Return the (x, y) coordinate for the center point of the cell that contains the specified text.  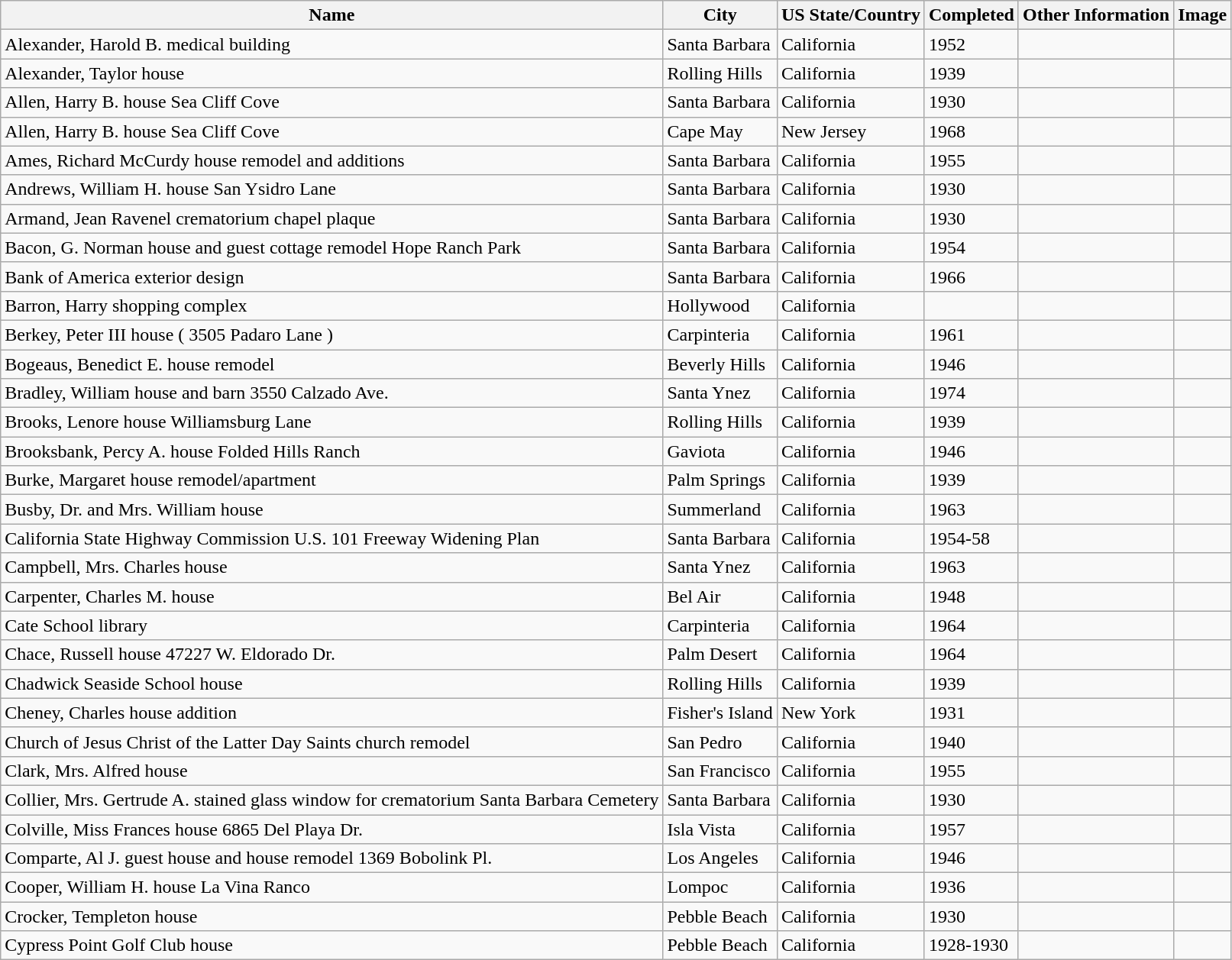
1957 (972, 829)
Bacon, G. Norman house and guest cottage remodel Hope Ranch Park (331, 247)
City (719, 15)
Collier, Mrs. Gertrude A. stained glass window for crematorium Santa Barbara Cemetery (331, 800)
Berkey, Peter III house ( 3505 Padaro Lane ) (331, 335)
Other Information (1095, 15)
Burke, Margaret house remodel/apartment (331, 480)
Colville, Miss Frances house 6865 Del Playa Dr. (331, 829)
Gaviota (719, 451)
Isla Vista (719, 829)
Chadwick Seaside School house (331, 684)
1954-58 (972, 538)
Armand, Jean Ravenel crematorium chapel plaque (331, 218)
Bel Air (719, 596)
Comparte, Al J. guest house and house remodel 1369 Bobolink Pl. (331, 858)
Cheney, Charles house addition (331, 713)
Image (1202, 15)
Church of Jesus Christ of the Latter Day Saints church remodel (331, 742)
Name (331, 15)
Summerland (719, 509)
Alexander, Harold B. medical building (331, 44)
Bank of America exterior design (331, 276)
San Pedro (719, 742)
Los Angeles (719, 858)
1940 (972, 742)
Palm Springs (719, 480)
Alexander, Taylor house (331, 73)
US State/Country (851, 15)
1952 (972, 44)
1954 (972, 247)
Lompoc (719, 887)
Completed (972, 15)
Bogeaus, Benedict E. house remodel (331, 364)
Cooper, William H. house La Vina Ranco (331, 887)
Bradley, William house and barn 3550 Calzado Ave. (331, 393)
Chace, Russell house 47227 W. Eldorado Dr. (331, 655)
Palm Desert (719, 655)
San Francisco (719, 771)
1961 (972, 335)
Andrews, William H. house San Ysidro Lane (331, 189)
Carpenter, Charles M. house (331, 596)
1936 (972, 887)
1928-1930 (972, 945)
Barron, Harry shopping complex (331, 305)
California State Highway Commission U.S. 101 Freeway Widening Plan (331, 538)
Campbell, Mrs. Charles house (331, 567)
Ames, Richard McCurdy house remodel and additions (331, 160)
1968 (972, 131)
Fisher's Island (719, 713)
1974 (972, 393)
Cypress Point Golf Club house (331, 945)
1948 (972, 596)
1931 (972, 713)
1966 (972, 276)
Brooks, Lenore house Williamsburg Lane (331, 422)
Hollywood (719, 305)
Beverly Hills (719, 364)
New Jersey (851, 131)
Cape May (719, 131)
New York (851, 713)
Clark, Mrs. Alfred house (331, 771)
Busby, Dr. and Mrs. William house (331, 509)
Brooksbank, Percy A. house Folded Hills Ranch (331, 451)
Cate School library (331, 625)
Crocker, Templeton house (331, 916)
